Determine the [x, y] coordinate at the center of the cell enclosing the given text.  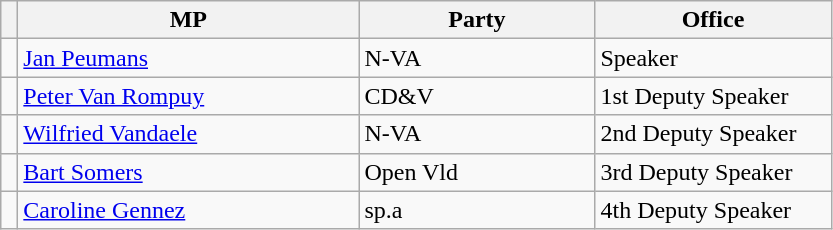
1st Deputy Speaker [713, 96]
Speaker [713, 58]
Open Vld [477, 172]
Peter Van Rompuy [188, 96]
Jan Peumans [188, 58]
2nd Deputy Speaker [713, 134]
Bart Somers [188, 172]
MP [188, 20]
Party [477, 20]
sp.a [477, 210]
3rd Deputy Speaker [713, 172]
Caroline Gennez [188, 210]
4th Deputy Speaker [713, 210]
Wilfried Vandaele [188, 134]
CD&V [477, 96]
Office [713, 20]
